Pinpoint the cell where the given text exists, returning its (x, y) midpoint coordinate. 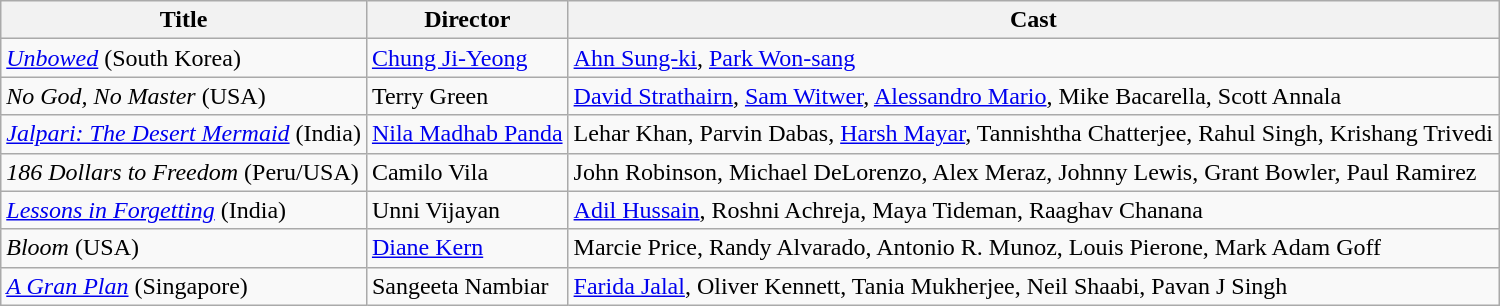
Camilo Vila (467, 172)
A Gran Plan (Singapore) (184, 286)
Director (467, 20)
Diane Kern (467, 248)
Marcie Price, Randy Alvarado, Antonio R. Munoz, Louis Pierone, Mark Adam Goff (1033, 248)
Lessons in Forgetting (India) (184, 210)
Cast (1033, 20)
Ahn Sung-ki, Park Won-sang (1033, 58)
186 Dollars to Freedom (Peru/USA) (184, 172)
Farida Jalal, Oliver Kennett, Tania Mukherjee, Neil Shaabi, Pavan J Singh (1033, 286)
Unni Vijayan (467, 210)
Nila Madhab Panda (467, 134)
Title (184, 20)
John Robinson, Michael DeLorenzo, Alex Meraz, Johnny Lewis, Grant Bowler, Paul Ramirez (1033, 172)
David Strathairn, Sam Witwer, Alessandro Mario, Mike Bacarella, Scott Annala (1033, 96)
Chung Ji-Yeong (467, 58)
Bloom (USA) (184, 248)
Adil Hussain, Roshni Achreja, Maya Tideman, Raaghav Chanana (1033, 210)
Terry Green (467, 96)
No God, No Master (USA) (184, 96)
Sangeeta Nambiar (467, 286)
Lehar Khan, Parvin Dabas, Harsh Mayar, Tannishtha Chatterjee, Rahul Singh, Krishang Trivedi (1033, 134)
Unbowed (South Korea) (184, 58)
Jalpari: The Desert Mermaid (India) (184, 134)
